Extract the (x, y) coordinate from the center of the cell holding the provided text.  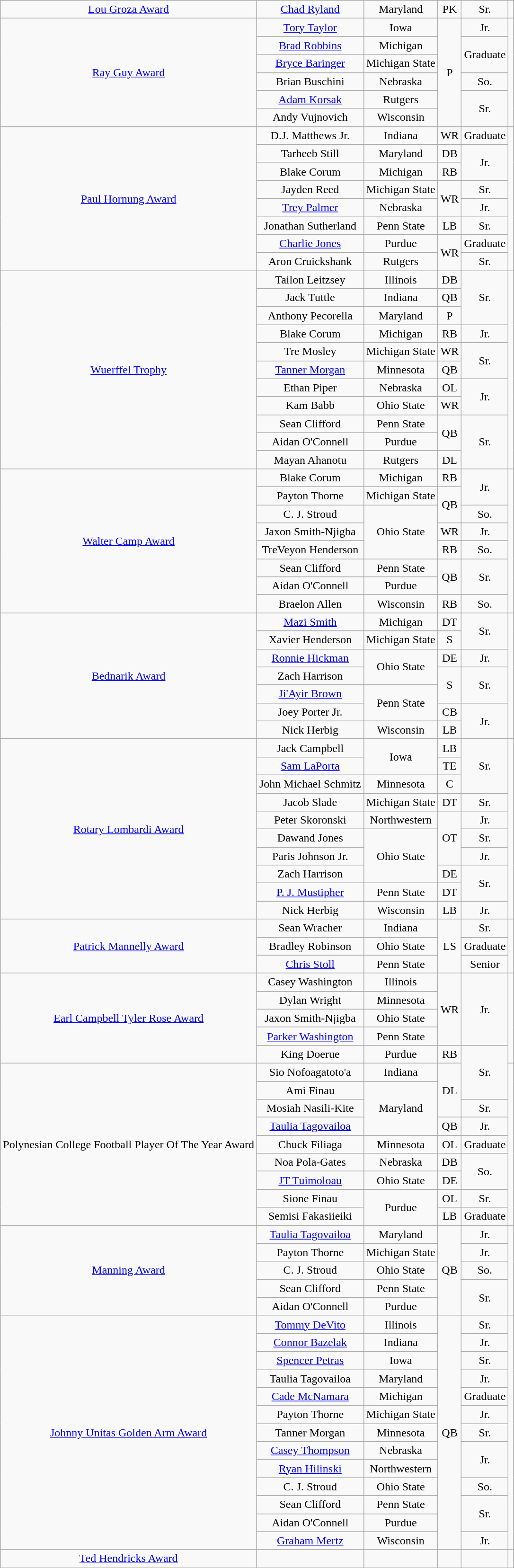
Sione Finau (310, 1198)
Ray Guy Award (129, 72)
LS (450, 946)
Ji'Ayir Brown (310, 694)
Sio Nofoagatoto'a (310, 1072)
Noa Pola-Gates (310, 1162)
Paris Johnson Jr. (310, 856)
Ryan Hilinski (310, 1469)
P. J. Mustipher (310, 892)
Jonathan Sutherland (310, 226)
Casey Washington (310, 982)
Xavier Henderson (310, 640)
Dawand Jones (310, 838)
JT Tuimoloau (310, 1180)
Aron Cruickshank (310, 262)
Polynesian College Football Player Of The Year Award (129, 1144)
Kam Babb (310, 406)
Sam LaPorta (310, 766)
TE (450, 766)
Patrick Mannelly Award (129, 946)
Manning Award (129, 1270)
Chuck Filiaga (310, 1144)
Andy Vujnovich (310, 117)
Dylan Wright (310, 1000)
Joey Porter Jr. (310, 712)
Adam Korsak (310, 99)
Jack Tuttle (310, 298)
Peter Skoronski (310, 820)
King Doerue (310, 1054)
Brian Buschini (310, 81)
Bryce Baringer (310, 63)
Bednarik Award (129, 676)
D.J. Matthews Jr. (310, 135)
Rotary Lombardi Award (129, 829)
Anthony Pecorella (310, 316)
PK (450, 9)
TreVeyon Henderson (310, 550)
Braelon Allen (310, 604)
Tarheeb Still (310, 153)
Charlie Jones (310, 244)
C (450, 784)
Earl Campbell Tyler Rose Award (129, 1018)
Jayden Reed (310, 189)
Trey Palmer (310, 207)
Wuerffel Trophy (129, 370)
Chad Ryland (310, 9)
CB (450, 712)
Mosiah Nasili-Kite (310, 1108)
Bradley Robinson (310, 946)
Casey Thompson (310, 1451)
Brad Robbins (310, 45)
Mazi Smith (310, 622)
Ethan Piper (310, 388)
Connor Bazelak (310, 1342)
Semisi Fakasiieiki (310, 1216)
Spencer Petras (310, 1360)
Tommy DeVito (310, 1324)
John Michael Schmitz (310, 784)
Parker Washington (310, 1036)
Tory Taylor (310, 27)
Lou Groza Award (129, 9)
OT (450, 838)
Walter Camp Award (129, 540)
Senior (485, 964)
Paul Hornung Award (129, 198)
Graham Mertz (310, 1541)
Jack Campbell (310, 748)
Cade McNamara (310, 1397)
Chris Stoll (310, 964)
Johnny Unitas Golden Arm Award (129, 1432)
Mayan Ahanotu (310, 460)
Tre Mosley (310, 352)
Ami Finau (310, 1090)
Jacob Slade (310, 802)
Tailon Leitzsey (310, 280)
Ted Hendricks Award (129, 1559)
Sean Wracher (310, 928)
Ronnie Hickman (310, 658)
